Return the [X, Y] coordinate for the center point of the cell that contains the specified text.  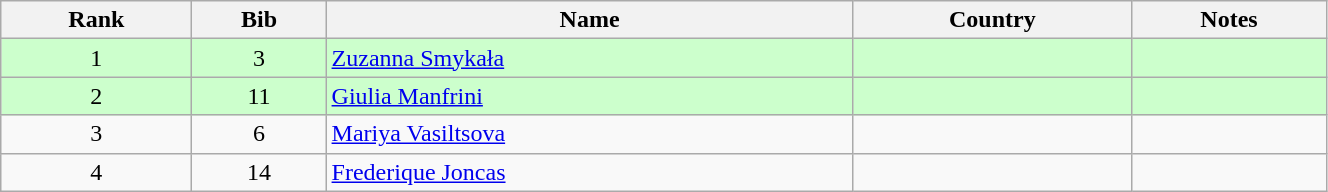
Zuzanna Smykała [590, 58]
6 [259, 134]
14 [259, 172]
2 [96, 96]
Mariya Vasiltsova [590, 134]
11 [259, 96]
1 [96, 58]
Rank [96, 20]
4 [96, 172]
Frederique Joncas [590, 172]
Giulia Manfrini [590, 96]
Name [590, 20]
Notes [1230, 20]
Bib [259, 20]
Country [992, 20]
